Locate the cell with the specified text and output its [x, y] center coordinate. 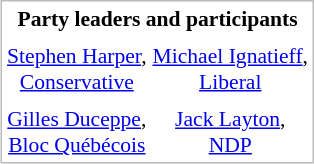
Jack Layton, NDP [230, 132]
Michael Ignatieff, Liberal [230, 69]
Stephen Harper, Conservative [77, 69]
Party leaders and participants [158, 18]
Gilles Duceppe, Bloc Québécois [77, 132]
